Scan for the cell matching the given text and deliver its (x, y) coordinate at center. 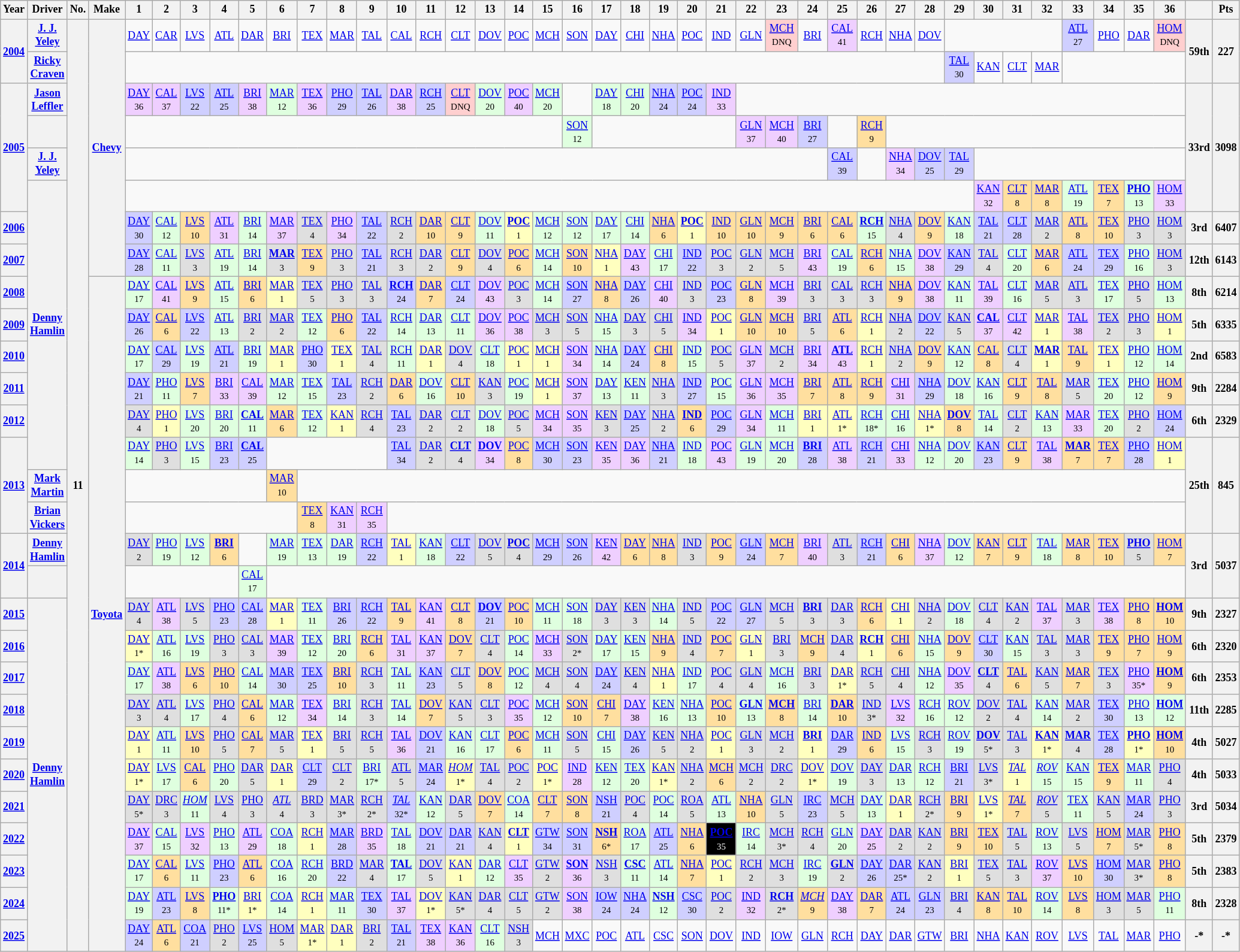
GLN13 (751, 711)
TAL26 (372, 99)
2353 (1226, 678)
CHI (635, 35)
CHI33 (901, 454)
TAL31 (402, 646)
CLT17 (490, 743)
30 (989, 10)
GLN1 (751, 646)
17 (607, 10)
MAR10 (282, 485)
CLTDNQ (461, 99)
PHO11* (224, 903)
CAL14 (253, 678)
CLT35 (519, 871)
20 (692, 10)
DOV5* (989, 743)
2017 (14, 678)
DOV34 (490, 454)
KEN42 (607, 550)
BRI4 (959, 903)
MCH30 (548, 454)
DAY2 (139, 550)
845 (1226, 485)
2010 (14, 357)
HOM5 (282, 936)
LVS3* (989, 775)
DAY43 (635, 261)
HOM30 (1109, 871)
227 (1226, 52)
BRI40 (813, 550)
5 (253, 10)
SON36 (577, 871)
HOM13 (1170, 292)
2016 (14, 646)
2 (167, 10)
MXC (577, 936)
ATL29 (253, 839)
ATL14 (663, 871)
2285 (1226, 711)
CLT29 (312, 775)
MCH3* (782, 839)
MAR5* (1139, 839)
Driver (47, 10)
NHA34 (901, 164)
2008 (14, 292)
CLT20 (1017, 261)
DOV12 (959, 550)
MCHDNQ (782, 35)
KAN37 (431, 646)
7 (312, 10)
POC29 (722, 421)
POC23 (722, 292)
KEN5 (663, 743)
IND22 (692, 261)
36 (1170, 10)
HOM11 (195, 807)
POC43 (722, 454)
CLT10 (461, 389)
ROA5 (692, 807)
TAL32* (402, 807)
TAL30 (959, 68)
MCH16 (782, 678)
COA18 (282, 839)
LVS25 (253, 936)
33rd (1199, 147)
TEX15 (312, 389)
RCH12 (930, 775)
2012 (14, 421)
KAN3 (490, 389)
TEX (312, 35)
DAR25* (901, 871)
GLN5 (782, 807)
DAY30 (139, 228)
BRD3 (312, 807)
KEN15 (635, 646)
22 (751, 10)
15 (548, 10)
10 (402, 10)
NHA1* (930, 421)
ATL27 (1078, 35)
Mark Martin (47, 485)
IND4 (692, 646)
2024 (14, 903)
POC22 (722, 614)
2013 (14, 485)
PHO30 (312, 357)
TEX8 (312, 518)
KAN31 (342, 518)
ATL11 (167, 743)
IND33 (722, 99)
PHO1 (167, 421)
MAR39 (282, 646)
24 (813, 10)
1 (139, 10)
PHO7 (1139, 646)
TAL29 (959, 164)
9 (372, 10)
CAL15 (167, 839)
4 (224, 10)
IND10 (722, 228)
HOM24 (1170, 421)
Chevy (107, 147)
KEN35 (607, 454)
MCH29 (548, 550)
KAN8 (989, 903)
2018 (14, 711)
POC19 (519, 389)
2005 (14, 147)
31 (1017, 10)
CLT18 (490, 357)
CAL25 (253, 454)
ATL21 (224, 357)
TAL7 (1017, 807)
HOM33 (1170, 196)
HOM1* (461, 775)
TEX29 (1109, 261)
RCH11 (402, 357)
NHA37 (930, 550)
NHA10 (751, 807)
CLT11 (461, 325)
2014 (14, 566)
CHI1 (901, 614)
CLT3 (490, 711)
LVS6 (195, 678)
ROV12 (959, 711)
POC38 (519, 325)
POC8 (519, 454)
NSH12 (663, 903)
DAR29 (842, 743)
TAL34 (402, 454)
Year (14, 10)
ATL5 (402, 775)
2021 (14, 807)
8 (342, 10)
DAR21 (461, 839)
14 (519, 10)
MCH33 (548, 646)
DOV25 (930, 164)
MAR19 (282, 550)
SON31 (577, 839)
GTW (930, 936)
GLN3 (751, 743)
RCH25 (431, 99)
18 (635, 10)
LVS3 (195, 261)
NHA29 (930, 389)
LVS7 (195, 389)
5034 (1226, 807)
CLT1 (519, 839)
GLN8 (751, 292)
ATL15 (224, 292)
BRD35 (372, 839)
PHO20 (224, 775)
ROV (1047, 936)
KAN13 (1047, 421)
BRI23 (224, 454)
CHI16 (901, 421)
LVS12 (195, 550)
ATL16 (167, 646)
DAY18 (607, 99)
DOV19 (842, 775)
IND3* (871, 711)
SON27 (577, 292)
GLN27 (751, 614)
SON26 (577, 550)
2007 (14, 261)
2284 (1226, 389)
NSH6* (607, 839)
POC15 (722, 389)
GLN34 (751, 421)
MCH8 (782, 711)
DAR19 (342, 550)
6143 (1226, 261)
TEX28 (1109, 743)
BRI33 (224, 389)
POC7 (722, 646)
DAY37 (139, 839)
IND18 (692, 454)
DOV22 (930, 325)
KAN7 (989, 550)
SON18 (577, 614)
2328 (1226, 903)
CAL7 (253, 743)
POC24 (692, 99)
IOW24 (607, 903)
MAR1* (312, 936)
ATL31 (224, 228)
SON4 (577, 678)
DOV16 (431, 389)
PHO16 (1139, 261)
DAY28 (139, 261)
KAN5* (461, 903)
ROV5 (1047, 807)
TAL5 (1017, 839)
MCH10 (782, 325)
Ricky Craven (47, 68)
GLN36 (751, 389)
ROV15 (1047, 775)
Brian Vickers (47, 518)
2nd (1199, 357)
6 (282, 10)
IND17 (692, 678)
CAL29 (167, 357)
BRI1* (253, 903)
KAN41 (431, 614)
BRI26 (342, 614)
IRC19 (813, 871)
PHO19 (167, 550)
ATL43 (842, 357)
12 (461, 10)
28 (930, 10)
KEN4 (635, 678)
13 (490, 10)
2020 (14, 775)
TEX36 (312, 99)
LVS1* (989, 807)
MCH35 (782, 389)
POC9 (722, 550)
2023 (14, 871)
2329 (1226, 421)
TAL17 (402, 871)
DOV36 (490, 325)
LVS20 (195, 421)
NSH21 (607, 807)
2327 (1226, 614)
SON35 (577, 421)
DAY14 (139, 454)
Toyota (107, 613)
PHO6 (342, 325)
5037 (1226, 566)
IOW (782, 936)
DAR3 (842, 614)
2019 (14, 743)
DAR1* (842, 678)
2015 (14, 614)
PHO28 (1139, 454)
CLT7 (548, 807)
2320 (1226, 646)
2383 (1226, 871)
POC40 (519, 99)
GLN20 (842, 839)
TEX4 (312, 228)
CLT30 (989, 646)
ROV19 (959, 743)
Make (107, 10)
KEN12 (607, 775)
RCH24 (402, 292)
LVS4 (224, 807)
KEN11 (635, 389)
CAR (167, 35)
ATL23 (167, 903)
KAN11 (959, 292)
16 (577, 10)
No. (78, 10)
PHO34 (342, 228)
IND28 (577, 775)
MCH6 (722, 775)
PHO1* (1139, 743)
CHI17 (663, 261)
59th (1199, 52)
SON8 (577, 807)
DAY21 (139, 389)
NHA21 (663, 454)
ROA17 (635, 839)
2004 (14, 52)
LVS11 (195, 871)
CAL (402, 35)
CAL28 (253, 614)
BRI38 (253, 99)
DRC2 (782, 775)
3098 (1226, 147)
CHI5 (663, 325)
23 (782, 10)
CLT28 (1017, 228)
RCH14 (402, 325)
6407 (1226, 228)
IND27 (692, 389)
CLT42 (1017, 325)
32 (1047, 10)
TAL10 (1017, 903)
IND32 (751, 903)
CHI8 (663, 357)
DAR38 (402, 99)
RCH20 (312, 871)
CHI4 (901, 678)
IRC14 (751, 839)
DAY19 (139, 903)
CAL17 (253, 582)
BRI17* (372, 775)
29 (959, 10)
ROV13 (1047, 839)
MCH4 (548, 678)
26 (871, 10)
CHI31 (901, 389)
GTW34 (548, 839)
KEN16 (663, 711)
LVS9 (195, 292)
2011 (14, 389)
2379 (1226, 839)
DOV2 (989, 711)
HOMDNQ (1170, 35)
BRI28 (813, 454)
19 (663, 10)
HOM14 (1170, 357)
DAR6 (402, 389)
PHO10 (224, 678)
BRI7 (813, 389)
CLT22 (461, 550)
RCH16 (930, 711)
NHA4 (901, 228)
MAR33 (1078, 421)
BRD22 (342, 871)
GLN4 (751, 678)
TAL8 (1047, 389)
HOM12 (1170, 711)
RCH35 (372, 518)
11th (1199, 711)
GLN24 (751, 550)
TAL36 (402, 743)
BRI43 (813, 261)
33 (1078, 10)
27 (901, 10)
NHA7 (692, 871)
BRI10 (342, 678)
KAN36 (461, 936)
35 (1139, 10)
IND5 (692, 614)
CHI40 (663, 292)
DAY6 (635, 550)
GLN19 (751, 454)
ATL1* (842, 421)
ROV14 (1047, 903)
2022 (14, 839)
KAN29 (959, 261)
NHA13 (692, 711)
6214 (1226, 292)
CSC30 (692, 903)
3 (195, 10)
25th (1199, 485)
DAY5* (139, 807)
KAN14 (1047, 711)
CAL8 (989, 357)
CHI20 (635, 99)
MAR30 (282, 678)
BRI21 (959, 775)
RCH15 (871, 228)
6335 (1226, 325)
CSC (663, 936)
2006 (14, 228)
BRI34 (813, 357)
34 (1109, 10)
MCH34 (548, 421)
KAN32 (989, 196)
DRC3 (167, 807)
SON38 (577, 903)
MCH7 (782, 550)
DAR12 (490, 871)
TEX34 (312, 711)
IRC23 (813, 807)
SON2* (577, 646)
KAN4 (490, 839)
COA16 (282, 871)
2009 (14, 325)
DOV43 (490, 292)
DOV35 (959, 678)
GLN23 (930, 903)
MCH39 (782, 292)
DAY1 (139, 743)
PHO35* (1139, 678)
21 (722, 10)
SON23 (577, 454)
DOV11 (490, 228)
CHI15 (607, 743)
MAR28 (342, 839)
Jason Leffler (47, 99)
TAL39 (989, 292)
CHI7 (607, 711)
12th (1199, 261)
TEX17 (1109, 292)
CHI14 (635, 228)
TEX13 (312, 550)
PHO29 (342, 99)
POC12 (519, 678)
2025 (14, 936)
TEX2 (1109, 325)
TEX25 (312, 678)
CAL19 (842, 261)
COA21 (195, 936)
RCH18* (871, 421)
Pts (1226, 10)
POC1* (548, 775)
IND34 (692, 325)
SON34 (577, 357)
TAL6 (1017, 678)
25 (842, 10)
BRI19 (253, 357)
6583 (1226, 357)
5027 (1226, 743)
MAR37 (282, 228)
MCH40 (782, 132)
TAL11 (402, 678)
BRI27 (813, 132)
ROV37 (1047, 871)
CLT24 (461, 292)
NHA3 (663, 389)
5033 (1226, 775)
SON37 (577, 389)
CAL12 (167, 228)
IND15 (692, 357)
TEX3 (1109, 678)
CSC11 (635, 871)
